Pinpoint the cell where the given text exists, returning its [X, Y] midpoint coordinate. 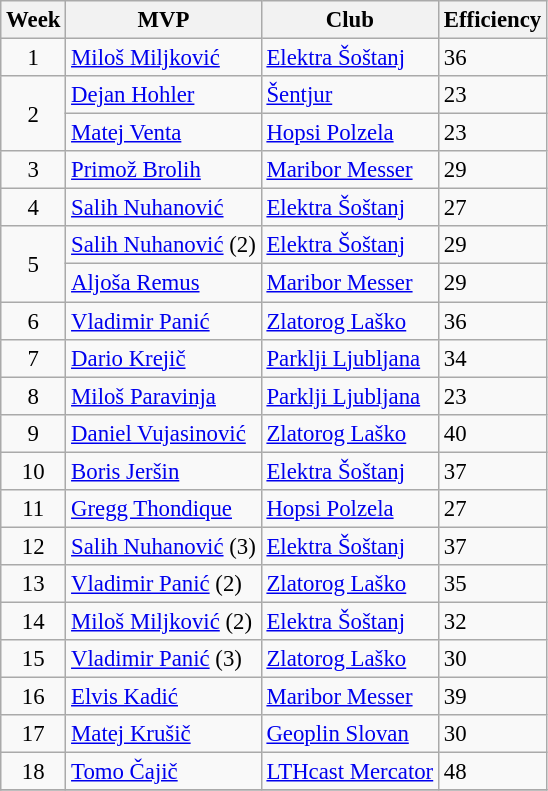
LTHcast Mercator [350, 772]
Dario Krejič [164, 358]
3 [34, 170]
Salih Nuhanović (3) [164, 546]
Vladimir Panić [164, 321]
Aljoša Remus [164, 283]
1 [34, 58]
18 [34, 772]
12 [34, 546]
MVP [164, 20]
17 [34, 734]
7 [34, 358]
40 [493, 433]
9 [34, 433]
11 [34, 509]
39 [493, 697]
Salih Nuhanović [164, 208]
Miloš Miljković (2) [164, 621]
8 [34, 396]
Efficiency [493, 20]
32 [493, 621]
Gregg Thondique [164, 509]
Salih Nuhanović (2) [164, 245]
Elvis Kadić [164, 697]
Vladimir Panić (2) [164, 584]
Tomo Čajič [164, 772]
Matej Venta [164, 133]
6 [34, 321]
Vladimir Panić (3) [164, 659]
48 [493, 772]
15 [34, 659]
Šentjur [350, 95]
4 [34, 208]
10 [34, 471]
Matej Krušič [164, 734]
Daniel Vujasinović [164, 433]
Geoplin Slovan [350, 734]
Miloš Paravinja [164, 396]
14 [34, 621]
16 [34, 697]
Miloš Miljković [164, 58]
13 [34, 584]
34 [493, 358]
Week [34, 20]
Primož Brolih [164, 170]
Boris Jeršin [164, 471]
35 [493, 584]
Dejan Hohler [164, 95]
Club [350, 20]
5 [34, 264]
2 [34, 114]
